Find where the given text appears and provide that cell's center as [X, Y] coordinate. 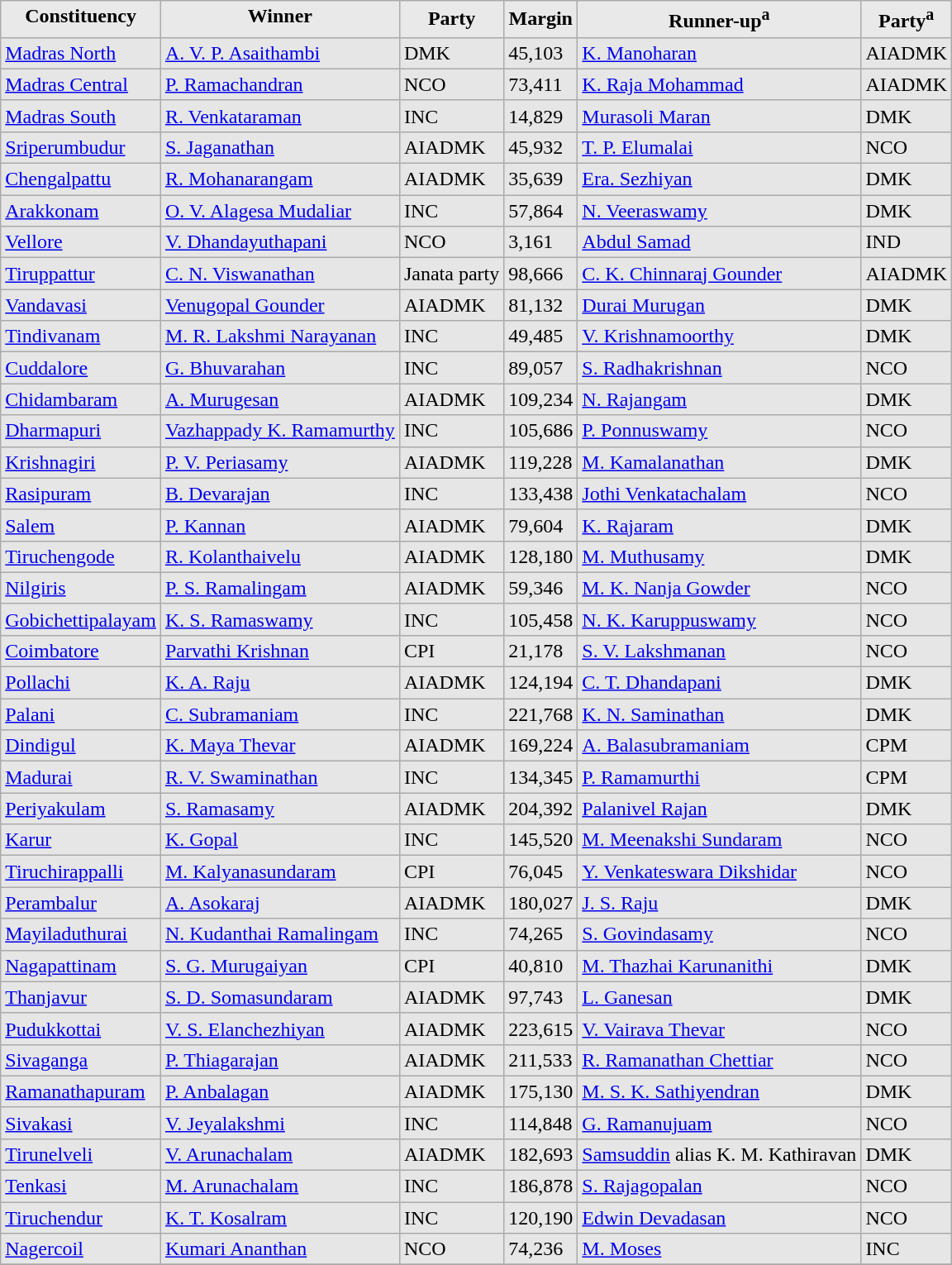
3,161 [540, 242]
P. Thiagarajan [279, 1060]
Arakkonam [81, 211]
C. K. Chinnaraj Gounder [719, 274]
G. Bhuvarahan [279, 368]
K. Raja Mohammad [719, 84]
98,666 [540, 274]
G. Ramanujuam [719, 1123]
Pollachi [81, 683]
N. Rajangam [719, 399]
Parvathi Krishnan [279, 651]
Murasoli Maran [719, 116]
A. Asokaraj [279, 903]
Era. Sezhiyan [719, 179]
204,392 [540, 809]
K. Gopal [279, 840]
P. Kannan [279, 525]
Kumari Ananthan [279, 1249]
Palanivel Rajan [719, 809]
S. Rajagopalan [719, 1186]
109,234 [540, 399]
Tiruchirappalli [81, 871]
79,604 [540, 525]
S. Radhakrishnan [719, 368]
119,228 [540, 462]
Ramanathapuram [81, 1091]
V. S. Elanchezhiyan [279, 1029]
Madras Central [81, 84]
S. G. Murugaiyan [279, 966]
Rasipuram [81, 494]
97,743 [540, 997]
Coimbatore [81, 651]
M. Kalyanasundaram [279, 871]
S. Govindasamy [719, 934]
R. V. Swaminathan [279, 777]
Runner-upa [719, 20]
Jothi Venkatachalam [719, 494]
R. Ramanathan Chettiar [719, 1060]
C. T. Dhandapani [719, 683]
49,485 [540, 337]
S. V. Lakshmanan [719, 651]
A. Murugesan [279, 399]
124,194 [540, 683]
175,130 [540, 1091]
K. S. Ramaswamy [279, 619]
Perambalur [81, 903]
Thanjavur [81, 997]
Nagapattinam [81, 966]
M. Arunachalam [279, 1186]
S. Jaganathan [279, 147]
186,878 [540, 1186]
O. V. Alagesa Mudaliar [279, 211]
Tirunelveli [81, 1154]
Sivakasi [81, 1123]
Chengalpattu [81, 179]
M. Meenakshi Sundaram [719, 840]
Margin [540, 20]
M. R. Lakshmi Narayanan [279, 337]
K. N. Saminathan [719, 714]
Party [451, 20]
L. Ganesan [719, 997]
Dindigul [81, 746]
45,932 [540, 147]
Y. Venkateswara Dikshidar [719, 871]
74,236 [540, 1249]
Pudukkottai [81, 1029]
Vellore [81, 242]
74,265 [540, 934]
Tiruppattur [81, 274]
K. T. Kosalram [279, 1218]
Salem [81, 525]
M. K. Nanja Gowder [719, 588]
Chidambaram [81, 399]
V. Vairava Thevar [719, 1029]
V. Dhandayuthapani [279, 242]
120,190 [540, 1218]
P. V. Periasamy [279, 462]
Gobichettipalayam [81, 619]
IND [907, 242]
N. K. Karuppuswamy [719, 619]
M. Kamalanathan [719, 462]
Krishnagiri [81, 462]
P. Ponnuswamy [719, 431]
Tindivanam [81, 337]
223,615 [540, 1029]
Janata party [451, 274]
221,768 [540, 714]
Madras South [81, 116]
Edwin Devadasan [719, 1218]
182,693 [540, 1154]
N. Kudanthai Ramalingam [279, 934]
A. V. P. Asaithambi [279, 53]
Nagercoil [81, 1249]
89,057 [540, 368]
40,810 [540, 966]
A. Balasubramaniam [719, 746]
Durai Murugan [719, 305]
Palani [81, 714]
45,103 [540, 53]
P. Anbalagan [279, 1091]
R. Mohanarangam [279, 179]
Sriperumbudur [81, 147]
Karur [81, 840]
P. Ramachandran [279, 84]
Constituency [81, 20]
Madras North [81, 53]
59,346 [540, 588]
21,178 [540, 651]
M. Moses [719, 1249]
Tiruchengode [81, 556]
T. P. Elumalai [719, 147]
R. Kolanthaivelu [279, 556]
133,438 [540, 494]
V. Jeyalakshmi [279, 1123]
128,180 [540, 556]
V. Krishnamoorthy [719, 337]
134,345 [540, 777]
114,848 [540, 1123]
Nilgiris [81, 588]
K. Rajaram [719, 525]
M. Thazhai Karunanithi [719, 966]
K. Manoharan [719, 53]
P. Ramamurthi [719, 777]
35,639 [540, 179]
105,458 [540, 619]
C. N. Viswanathan [279, 274]
Dharmapuri [81, 431]
S. D. Somasundaram [279, 997]
211,533 [540, 1060]
K. Maya Thevar [279, 746]
105,686 [540, 431]
P. S. Ramalingam [279, 588]
V. Arunachalam [279, 1154]
57,864 [540, 211]
Samsuddin alias K. M. Kathiravan [719, 1154]
M. Muthusamy [719, 556]
Periyakulam [81, 809]
Winner [279, 20]
Sivaganga [81, 1060]
Vazhappady K. Ramamurthy [279, 431]
N. Veeraswamy [719, 211]
Mayiladuthurai [81, 934]
C. Subramaniam [279, 714]
Madurai [81, 777]
K. A. Raju [279, 683]
Tenkasi [81, 1186]
14,829 [540, 116]
169,224 [540, 746]
180,027 [540, 903]
M. S. K. Sathiyendran [719, 1091]
Tiruchendur [81, 1218]
S. Ramasamy [279, 809]
Vandavasi [81, 305]
73,411 [540, 84]
J. S. Raju [719, 903]
Cuddalore [81, 368]
Partya [907, 20]
B. Devarajan [279, 494]
145,520 [540, 840]
76,045 [540, 871]
R. Venkataraman [279, 116]
Venugopal Gounder [279, 305]
81,132 [540, 305]
Abdul Samad [719, 242]
